For the text-containing cell, return its midpoint in [X, Y] coordinate format. 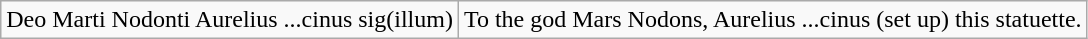
To the god Mars Nodons, Aurelius ...cinus (set up) this statuette. [772, 20]
Deo Marti Nodonti Aurelius ...cinus sig(illum) [230, 20]
